Capture the cell that displays the provided text and extract its [X, Y] central coordinate. 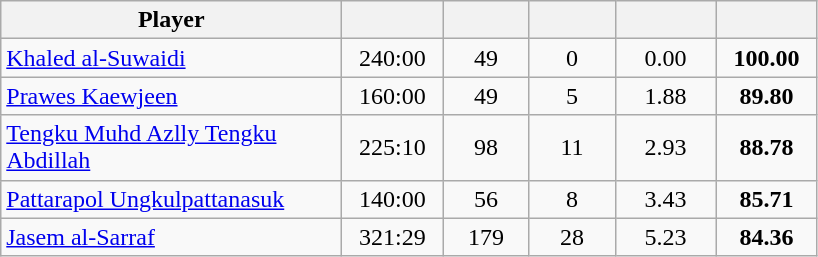
0 [572, 58]
98 [486, 148]
140:00 [392, 199]
160:00 [392, 96]
Pattarapol Ungkulpattanasuk [172, 199]
225:10 [392, 148]
Prawes Kaewjeen [172, 96]
28 [572, 237]
100.00 [766, 58]
1.88 [666, 96]
Tengku Muhd Azlly Tengku Abdillah [172, 148]
11 [572, 148]
56 [486, 199]
321:29 [392, 237]
8 [572, 199]
Khaled al-Suwaidi [172, 58]
0.00 [666, 58]
85.71 [766, 199]
5 [572, 96]
5.23 [666, 237]
2.93 [666, 148]
240:00 [392, 58]
89.80 [766, 96]
179 [486, 237]
88.78 [766, 148]
Jasem al-Sarraf [172, 237]
84.36 [766, 237]
Player [172, 20]
3.43 [666, 199]
